Extract the [x, y] coordinate from the center of the cell holding the provided text.  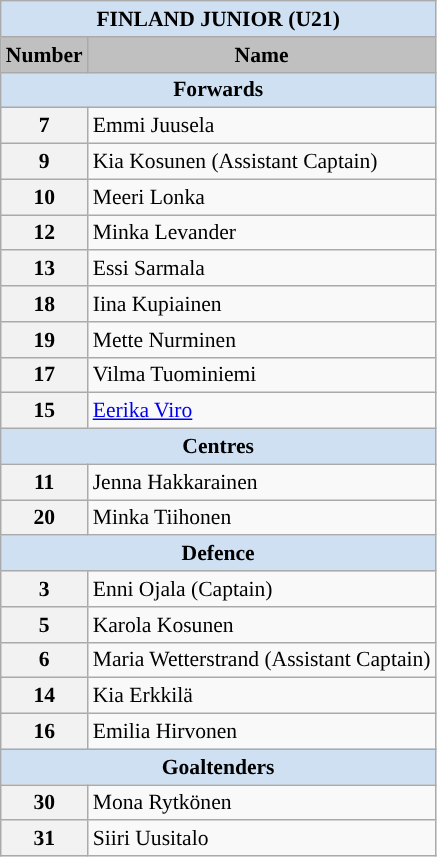
Karola Kosunen [262, 625]
5 [44, 625]
Mona Rytkönen [262, 803]
12 [44, 233]
Jenna Hakkarainen [262, 482]
Centres [218, 447]
7 [44, 126]
Goaltenders [218, 767]
31 [44, 839]
Minka Levander [262, 233]
9 [44, 162]
Name [262, 55]
Meeri Lonka [262, 197]
6 [44, 660]
Eerika Viro [262, 411]
Iina Kupiainen [262, 304]
Enni Ojala (Captain) [262, 589]
15 [44, 411]
18 [44, 304]
20 [44, 518]
3 [44, 589]
11 [44, 482]
16 [44, 732]
Number [44, 55]
Emilia Hirvonen [262, 732]
FINLAND JUNIOR (U21) [218, 19]
Maria Wetterstrand (Assistant Captain) [262, 660]
10 [44, 197]
14 [44, 696]
30 [44, 803]
Kia Kosunen (Assistant Captain) [262, 162]
Emmi Juusela [262, 126]
13 [44, 269]
Siiri Uusitalo [262, 839]
Defence [218, 554]
Mette Nurminen [262, 340]
Minka Tiihonen [262, 518]
Kia Erkkilä [262, 696]
19 [44, 340]
Vilma Tuominiemi [262, 375]
Essi Sarmala [262, 269]
17 [44, 375]
Forwards [218, 90]
